For the text-containing cell, return its midpoint in (X, Y) coordinate format. 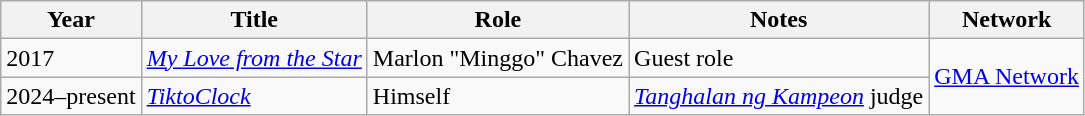
My Love from the Star (254, 58)
2017 (71, 58)
2024–present (71, 96)
TiktoClock (254, 96)
Notes (779, 20)
Marlon "Minggo" Chavez (498, 58)
Tanghalan ng Kampeon judge (779, 96)
Network (1007, 20)
Title (254, 20)
Role (498, 20)
Himself (498, 96)
GMA Network (1007, 77)
Year (71, 20)
Guest role (779, 58)
